Provide the (x, y) coordinate of the cell's center where the given text is located.  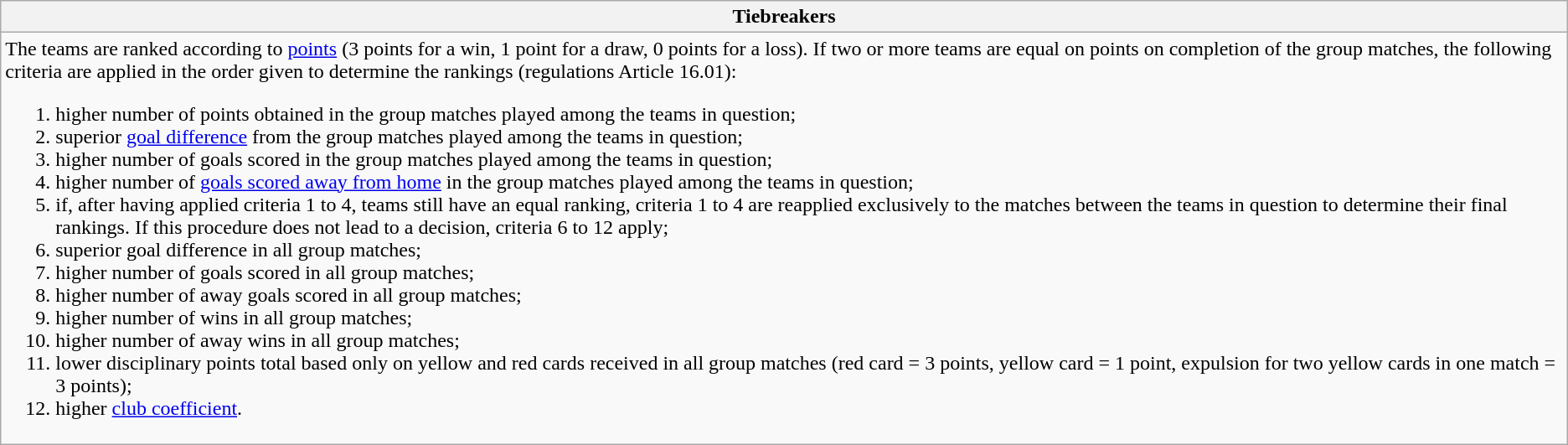
Tiebreakers (784, 17)
